Find where the given text appears and provide that cell's center as [x, y] coordinate. 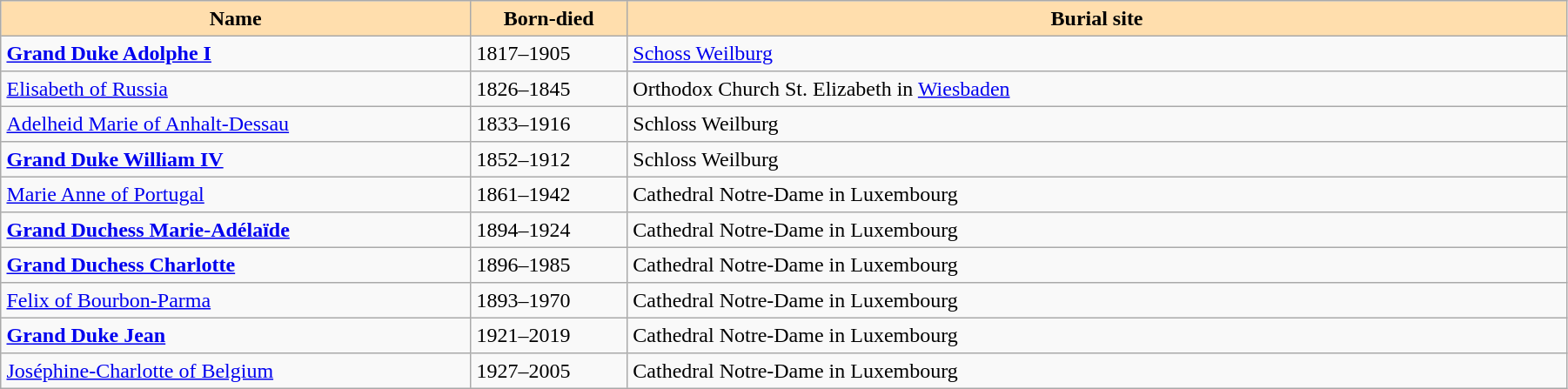
1927–2005 [549, 371]
Grand Duke William IV [236, 159]
Marie Anne of Portugal [236, 194]
Born-died [549, 18]
Name [236, 18]
Burial site [1097, 18]
1817–1905 [549, 53]
Orthodox Church St. Elizabeth in Wiesbaden [1097, 89]
Felix of Bourbon-Parma [236, 300]
1894–1924 [549, 230]
1861–1942 [549, 194]
1896–1985 [549, 265]
Grand Duke Jean [236, 335]
1833–1916 [549, 124]
1893–1970 [549, 300]
Adelheid Marie of Anhalt-Dessau [236, 124]
Joséphine-Charlotte of Belgium [236, 371]
Elisabeth of Russia [236, 89]
1852–1912 [549, 159]
1826–1845 [549, 89]
Grand Duchess Marie-Adélaïde [236, 230]
Grand Duchess Charlotte [236, 265]
Schoss Weilburg [1097, 53]
1921–2019 [549, 335]
Grand Duke Adolphe I [236, 53]
